Scan for the cell matching the given text and deliver its (x, y) coordinate at center. 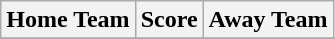
Away Team (268, 20)
Score (169, 20)
Home Team (68, 20)
